Determine the [X, Y] coordinate at the center of the cell enclosing the given text.  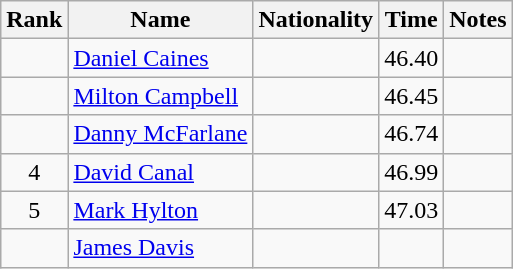
47.03 [412, 210]
Rank [34, 20]
46.45 [412, 96]
Mark Hylton [160, 210]
46.40 [412, 58]
Milton Campbell [160, 96]
Notes [478, 20]
Danny McFarlane [160, 134]
David Canal [160, 172]
Time [412, 20]
Nationality [316, 20]
James Davis [160, 248]
Daniel Caines [160, 58]
46.99 [412, 172]
46.74 [412, 134]
4 [34, 172]
Name [160, 20]
5 [34, 210]
